Extract the [x, y] coordinate from the center of the cell holding the provided text.  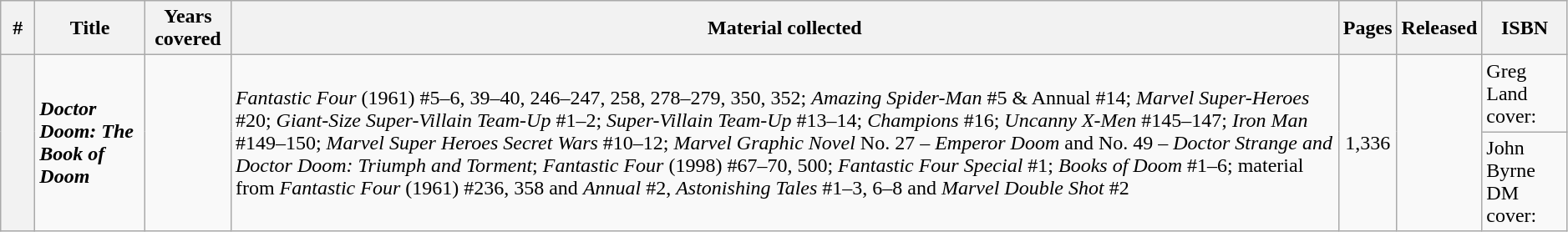
Material collected [784, 28]
Doctor Doom: The Book of Doom [90, 144]
John Byrne DM cover: [1525, 182]
Title [90, 28]
Pages [1368, 28]
Greg Land cover: [1525, 93]
1,336 [1368, 144]
ISBN [1525, 28]
# [18, 28]
Released [1439, 28]
Years covered [187, 28]
